Return (x, y) of the center of cell containing provided text 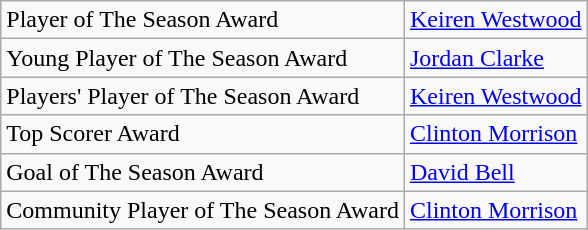
Player of The Season Award (203, 20)
Jordan Clarke (496, 58)
Players' Player of The Season Award (203, 96)
Top Scorer Award (203, 134)
Goal of The Season Award (203, 172)
David Bell (496, 172)
Young Player of The Season Award (203, 58)
Community Player of The Season Award (203, 210)
